Extract the [x, y] coordinate from the center of the cell holding the provided text.  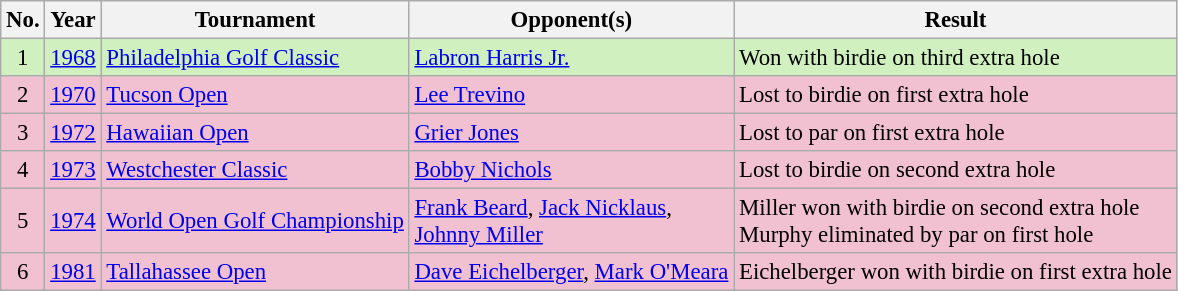
Lee Trevino [572, 95]
Tucson Open [255, 95]
3 [23, 133]
1973 [73, 170]
Lost to birdie on first extra hole [956, 95]
Opponent(s) [572, 20]
Miller won with birdie on second extra holeMurphy eliminated by par on first hole [956, 222]
Labron Harris Jr. [572, 58]
Grier Jones [572, 133]
1974 [73, 222]
Year [73, 20]
Result [956, 20]
Philadelphia Golf Classic [255, 58]
5 [23, 222]
1 [23, 58]
No. [23, 20]
Bobby Nichols [572, 170]
Lost to par on first extra hole [956, 133]
World Open Golf Championship [255, 222]
4 [23, 170]
1968 [73, 58]
Westchester Classic [255, 170]
Lost to birdie on second extra hole [956, 170]
1972 [73, 133]
Tournament [255, 20]
1970 [73, 95]
Hawaiian Open [255, 133]
2 [23, 95]
Frank Beard, Jack Nicklaus, Johnny Miller [572, 222]
Won with birdie on third extra hole [956, 58]
